Locate the cell with the specified text and output its (X, Y) center coordinate. 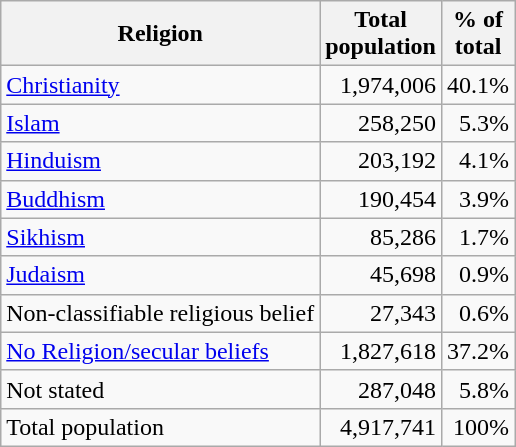
287,048 (381, 389)
1.7% (478, 237)
Judaism (160, 275)
4.1% (478, 161)
27,343 (381, 313)
0.9% (478, 275)
Buddhism (160, 199)
% oftotal (478, 34)
Christianity (160, 85)
5.8% (478, 389)
5.3% (478, 123)
Hinduism (160, 161)
Religion (160, 34)
85,286 (381, 237)
45,698 (381, 275)
0.6% (478, 313)
4,917,741 (381, 427)
Non-classifiable religious belief (160, 313)
37.2% (478, 351)
Total population (160, 427)
Islam (160, 123)
1,974,006 (381, 85)
No Religion/secular beliefs (160, 351)
258,250 (381, 123)
Not stated (160, 389)
40.1% (478, 85)
190,454 (381, 199)
1,827,618 (381, 351)
Sikhism (160, 237)
Totalpopulation (381, 34)
203,192 (381, 161)
100% (478, 427)
3.9% (478, 199)
